Detect which cell encompasses the target text, then output its [x, y] center coordinate. 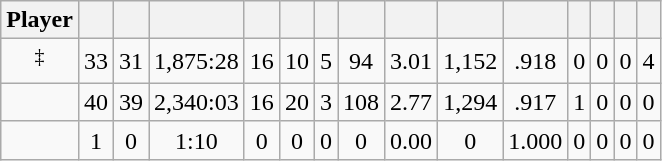
1,875:28 [197, 62]
4 [648, 62]
.918 [536, 62]
1:10 [197, 140]
3 [326, 102]
1,294 [470, 102]
5 [326, 62]
31 [132, 62]
94 [362, 62]
1.000 [536, 140]
1,152 [470, 62]
10 [296, 62]
2.77 [412, 102]
.917 [536, 102]
3.01 [412, 62]
2,340:03 [197, 102]
33 [96, 62]
Player [40, 20]
40 [96, 102]
20 [296, 102]
0.00 [412, 140]
39 [132, 102]
‡ [40, 62]
108 [362, 102]
